Pinpoint the cell where the given text exists, returning its [X, Y] midpoint coordinate. 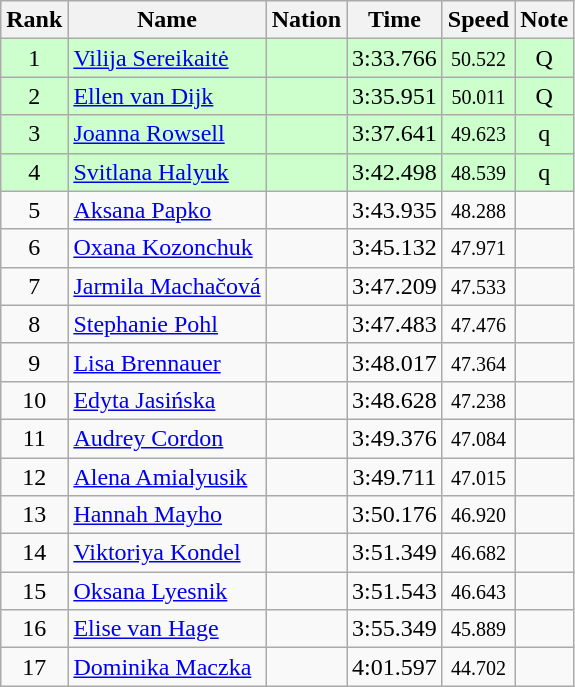
47.238 [478, 400]
Stephanie Pohl [167, 324]
3:51.543 [395, 591]
Ellen van Dijk [167, 96]
46.920 [478, 515]
3:55.349 [395, 629]
49.623 [478, 134]
14 [34, 553]
3:33.766 [395, 58]
3:50.176 [395, 515]
4 [34, 172]
3 [34, 134]
7 [34, 286]
16 [34, 629]
10 [34, 400]
50.011 [478, 96]
Svitlana Halyuk [167, 172]
47.364 [478, 362]
3:42.498 [395, 172]
3:43.935 [395, 210]
3:49.711 [395, 477]
Jarmila Machačová [167, 286]
Vilija Sereikaitė [167, 58]
4:01.597 [395, 667]
Hannah Mayho [167, 515]
Audrey Cordon [167, 438]
50.522 [478, 58]
6 [34, 248]
47.476 [478, 324]
46.643 [478, 591]
5 [34, 210]
Edyta Jasińska [167, 400]
47.084 [478, 438]
46.682 [478, 553]
3:49.376 [395, 438]
Oksana Lyesnik [167, 591]
Time [395, 20]
17 [34, 667]
3:37.641 [395, 134]
1 [34, 58]
9 [34, 362]
13 [34, 515]
45.889 [478, 629]
Lisa Brennauer [167, 362]
Alena Amialyusik [167, 477]
44.702 [478, 667]
3:45.132 [395, 248]
3:47.209 [395, 286]
Elise van Hage [167, 629]
Dominika Maczka [167, 667]
Joanna Rowsell [167, 134]
Name [167, 20]
3:48.017 [395, 362]
12 [34, 477]
Aksana Papko [167, 210]
11 [34, 438]
3:35.951 [395, 96]
Viktoriya Kondel [167, 553]
47.015 [478, 477]
Speed [478, 20]
Oxana Kozonchuk [167, 248]
Note [544, 20]
47.971 [478, 248]
48.539 [478, 172]
3:51.349 [395, 553]
47.533 [478, 286]
Nation [306, 20]
2 [34, 96]
15 [34, 591]
Rank [34, 20]
8 [34, 324]
3:47.483 [395, 324]
3:48.628 [395, 400]
48.288 [478, 210]
